From the cell containing the given text, extract its center point as (X, Y) coordinate. 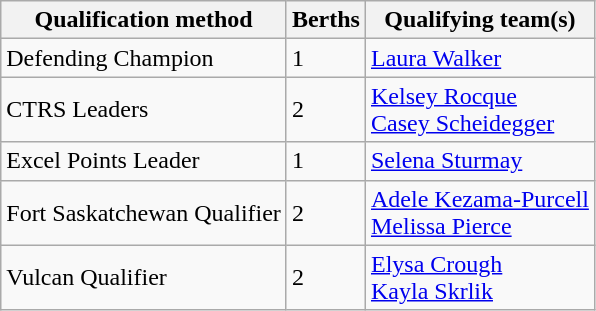
Qualification method (144, 20)
Elysa Crough Kayla Skrlik (480, 278)
Adele Kezama-Purcell Melissa Pierce (480, 212)
Selena Sturmay (480, 161)
Fort Saskatchewan Qualifier (144, 212)
Qualifying team(s) (480, 20)
Kelsey Rocque Casey Scheidegger (480, 110)
Vulcan Qualifier (144, 278)
Laura Walker (480, 58)
Excel Points Leader (144, 161)
Berths (326, 20)
Defending Champion (144, 58)
CTRS Leaders (144, 110)
